Output the [X, Y] coordinate of the center of the cell containing the given text.  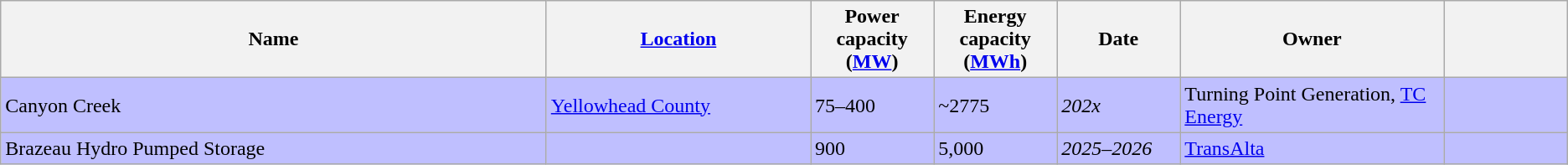
5,000 [995, 148]
Brazeau Hydro Pumped Storage [274, 148]
2025–2026 [1119, 148]
900 [873, 148]
Turning Point Generation, TC Energy [1312, 106]
202x [1119, 106]
Yellowhead County [678, 106]
Power capacity (MW) [873, 39]
Canyon Creek [274, 106]
Energy capacity (MWh) [995, 39]
Date [1119, 39]
TransAlta [1312, 148]
Location [678, 39]
Owner [1312, 39]
Name [274, 39]
75–400 [873, 106]
~2775 [995, 106]
